Output the [X, Y] coordinate of the center of the cell containing the given text.  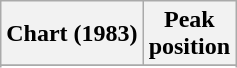
Peak position [189, 34]
Chart (1983) [72, 34]
